Provide the [X, Y] coordinate of the cell's center where the given text is located.  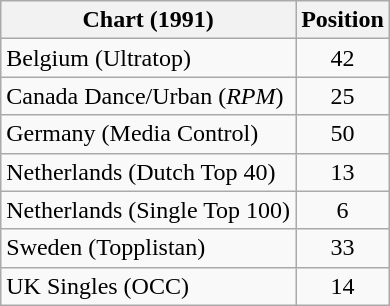
Belgium (Ultratop) [148, 58]
25 [343, 96]
Canada Dance/Urban (RPM) [148, 96]
42 [343, 58]
Netherlands (Single Top 100) [148, 210]
6 [343, 210]
Position [343, 20]
14 [343, 286]
Sweden (Topplistan) [148, 248]
UK Singles (OCC) [148, 286]
50 [343, 134]
Netherlands (Dutch Top 40) [148, 172]
Germany (Media Control) [148, 134]
13 [343, 172]
Chart (1991) [148, 20]
33 [343, 248]
